Output the (x, y) coordinate of the center of the cell containing the given text.  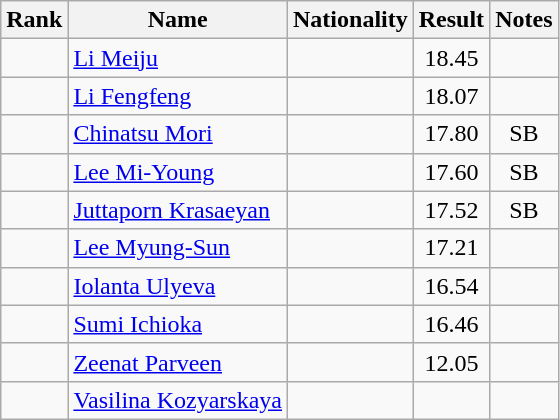
18.45 (451, 58)
Sumi Ichioka (178, 324)
12.05 (451, 362)
Nationality (351, 20)
17.21 (451, 248)
18.07 (451, 96)
17.80 (451, 134)
17.52 (451, 210)
Iolanta Ulyeva (178, 286)
Vasilina Kozyarskaya (178, 400)
Li Meiju (178, 58)
Name (178, 20)
16.54 (451, 286)
Lee Mi-Young (178, 172)
16.46 (451, 324)
Notes (524, 20)
Juttaporn Krasaeyan (178, 210)
Lee Myung-Sun (178, 248)
Chinatsu Mori (178, 134)
Zeenat Parveen (178, 362)
Rank (34, 20)
17.60 (451, 172)
Li Fengfeng (178, 96)
Result (451, 20)
